Detect which cell encompasses the target text, then output its (x, y) center coordinate. 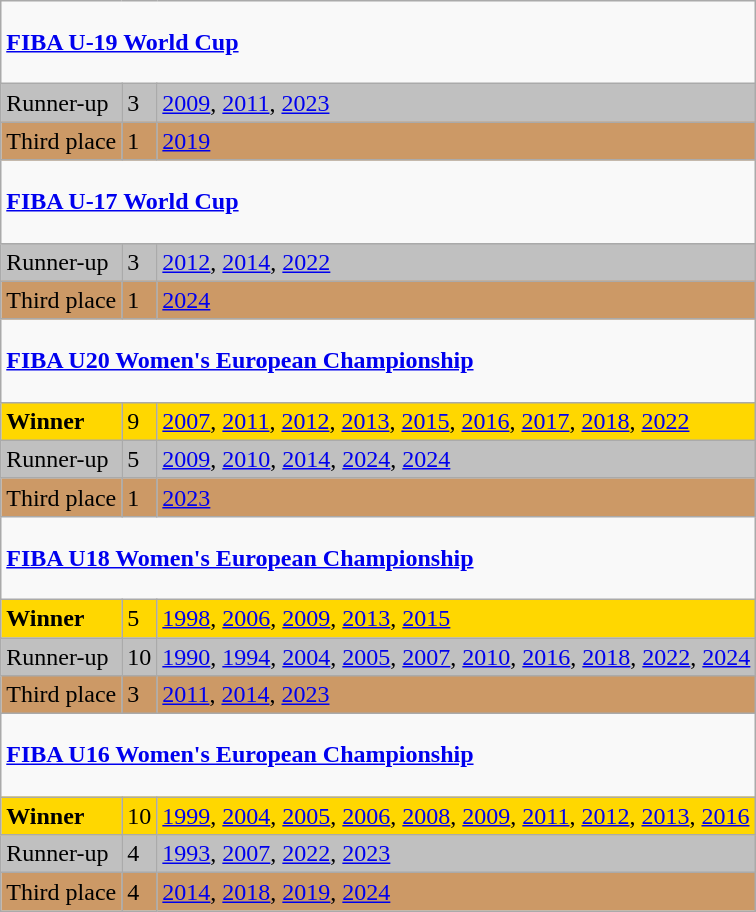
2024 (456, 300)
2012, 2014, 2022 (456, 262)
FIBA U-17 World Cup (378, 202)
1990, 1994, 2004, 2005, 2007, 2010, 2016, 2018, 2022, 2024 (456, 657)
9 (140, 421)
2011, 2014, 2023 (456, 695)
2014, 2018, 2019, 2024 (456, 892)
FIBA U16 Women's European Championship (378, 756)
2023 (456, 497)
1999, 2004, 2005, 2006, 2008, 2009, 2011, 2012, 2013, 2016 (456, 816)
1998, 2006, 2009, 2013, 2015 (456, 618)
2009, 2010, 2014, 2024, 2024 (456, 459)
FIBA U-19 World Cup (378, 42)
2007, 2011, 2012, 2013, 2015, 2016, 2017, 2018, 2022 (456, 421)
FIBA U20 Women's European Championship (378, 360)
1993, 2007, 2022, 2023 (456, 854)
FIBA U18 Women's European Championship (378, 558)
2019 (456, 141)
2009, 2011, 2023 (456, 103)
